Output the [x, y] coordinate of the center of the cell containing the given text.  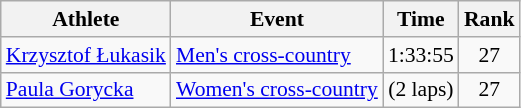
Event [277, 19]
Women's cross-country [277, 90]
Krzysztof Łukasik [86, 55]
Time [421, 19]
Rank [490, 19]
Athlete [86, 19]
Paula Gorycka [86, 90]
1:33:55 [421, 55]
(2 laps) [421, 90]
Men's cross-country [277, 55]
